Output the [X, Y] coordinate of the center of the cell containing the given text.  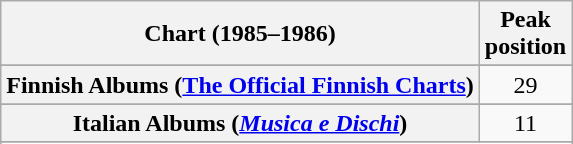
Chart (1985–1986) [240, 34]
Italian Albums (Musica e Dischi) [240, 123]
Peakposition [525, 34]
11 [525, 123]
Finnish Albums (The Official Finnish Charts) [240, 85]
29 [525, 85]
